Pinpoint the cell where the given text exists, returning its (x, y) midpoint coordinate. 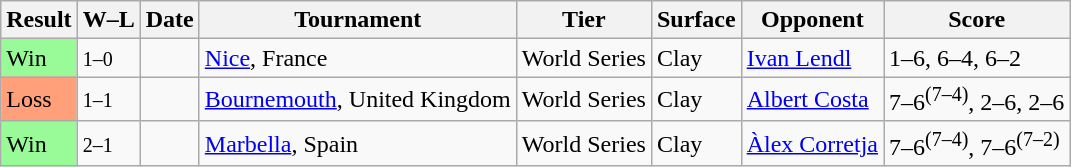
Albert Costa (812, 100)
Àlex Corretja (812, 144)
Opponent (812, 20)
Tournament (358, 20)
Result (39, 20)
Tier (584, 20)
Nice, France (358, 58)
Marbella, Spain (358, 144)
Ivan Lendl (812, 58)
2–1 (108, 144)
7–6(7–4), 2–6, 2–6 (977, 100)
Surface (696, 20)
1–1 (108, 100)
Loss (39, 100)
W–L (108, 20)
Bournemouth, United Kingdom (358, 100)
7–6(7–4), 7–6(7–2) (977, 144)
Date (170, 20)
1–0 (108, 58)
1–6, 6–4, 6–2 (977, 58)
Score (977, 20)
